Output the [X, Y] coordinate of the center of the cell containing the given text.  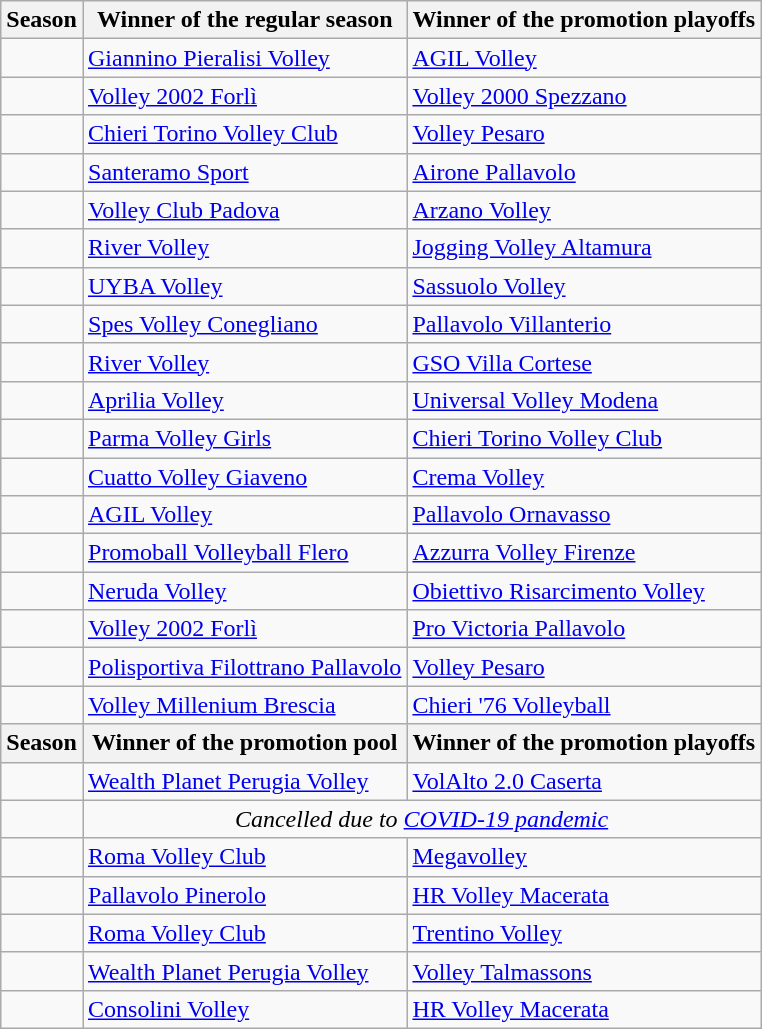
Trentino Volley [584, 933]
Cancelled due to COVID-19 pandemic [421, 819]
Megavolley [584, 857]
Giannino Pieralisi Volley [244, 58]
Winner of the promotion pool [244, 743]
UYBA Volley [244, 286]
Winner of the regular season [244, 20]
Pro Victoria Pallavolo [584, 629]
Polisportiva Filottrano Pallavolo [244, 667]
Spes Volley Conegliano [244, 324]
Santeramo Sport [244, 172]
Pallavolo Villanterio [584, 324]
Volley Millenium Brescia [244, 705]
Pallavolo Pinerolo [244, 895]
Universal Volley Modena [584, 400]
Crema Volley [584, 477]
Obiettivo Risarcimento Volley [584, 591]
Volley 2000 Spezzano [584, 96]
Neruda Volley [244, 591]
GSO Villa Cortese [584, 362]
Volley Club Padova [244, 210]
Arzano Volley [584, 210]
Volley Talmassons [584, 971]
Consolini Volley [244, 1009]
Pallavolo Ornavasso [584, 515]
Airone Pallavolo [584, 172]
Sassuolo Volley [584, 286]
Azzurra Volley Firenze [584, 553]
Chieri '76 Volleyball [584, 705]
Cuatto Volley Giaveno [244, 477]
Jogging Volley Altamura [584, 248]
VolAlto 2.0 Caserta [584, 781]
Parma Volley Girls [244, 438]
Promoball Volleyball Flero [244, 553]
Aprilia Volley [244, 400]
